Detect which cell encompasses the target text, then output its [x, y] center coordinate. 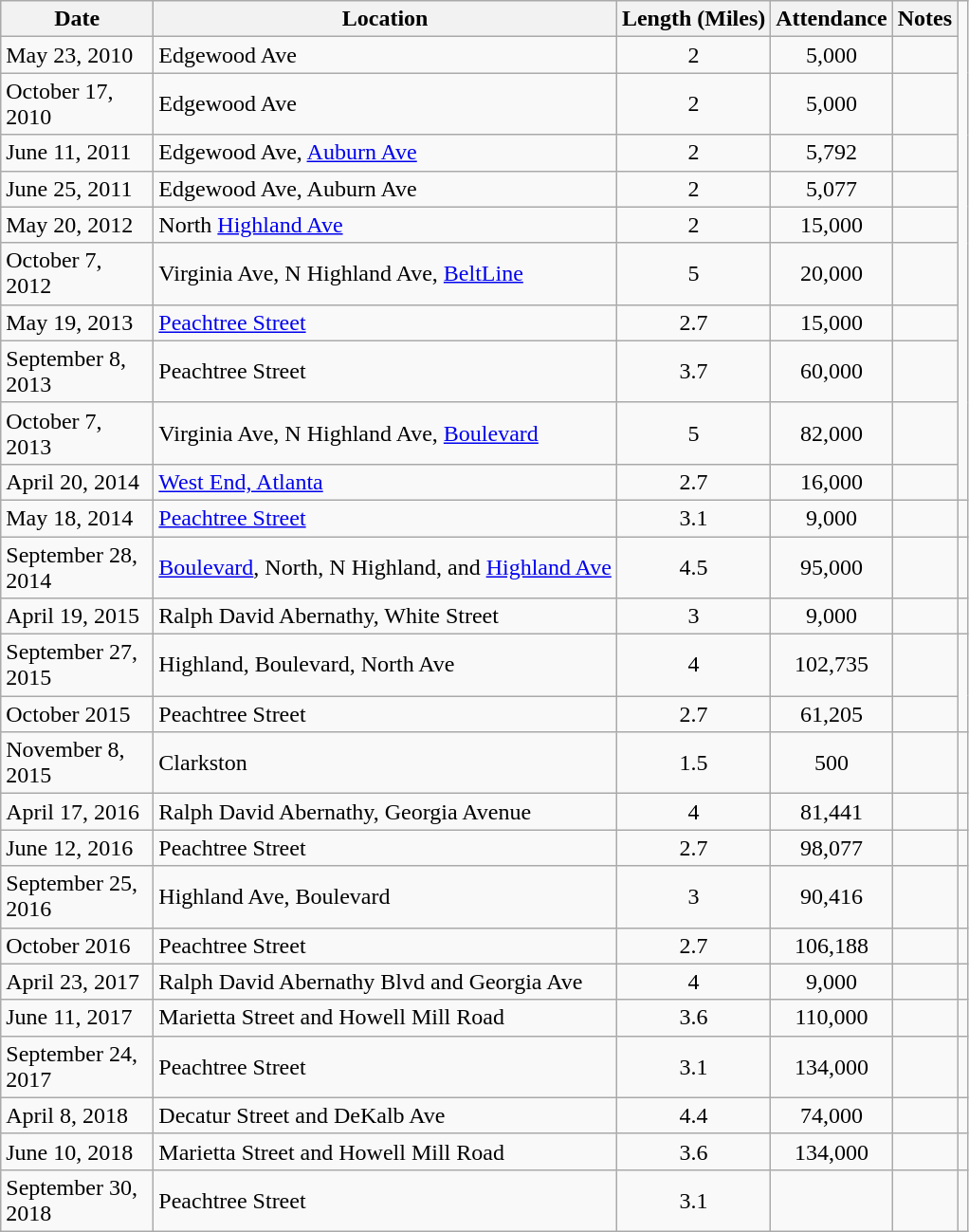
October 17, 2010 [78, 104]
5,077 [832, 189]
April 17, 2016 [78, 812]
Date [78, 19]
June 11, 2011 [78, 153]
October 7, 2013 [78, 432]
60,000 [832, 372]
Virginia Ave, N Highland Ave, BeltLine [385, 273]
May 23, 2010 [78, 55]
Highland, Boulevard, North Ave [385, 666]
61,205 [832, 714]
Ralph David Abernathy, White Street [385, 616]
Virginia Ave, N Highland Ave, Boulevard [385, 432]
90,416 [832, 897]
September 28, 2014 [78, 567]
95,000 [832, 567]
November 8, 2015 [78, 763]
1.5 [693, 763]
Attendance [832, 19]
Length (Miles) [693, 19]
Ralph David Abernathy Blvd and Georgia Ave [385, 982]
81,441 [832, 812]
Clarkston [385, 763]
April 23, 2017 [78, 982]
April 8, 2018 [78, 1115]
June 11, 2017 [78, 1018]
May 19, 2013 [78, 322]
Highland Ave, Boulevard [385, 897]
October 2015 [78, 714]
September 27, 2015 [78, 666]
September 25, 2016 [78, 897]
110,000 [832, 1018]
16,000 [832, 482]
May 20, 2012 [78, 225]
82,000 [832, 432]
Ralph David Abernathy, Georgia Avenue [385, 812]
October 2016 [78, 946]
500 [832, 763]
98,077 [832, 848]
20,000 [832, 273]
Decatur Street and DeKalb Ave [385, 1115]
June 12, 2016 [78, 848]
102,735 [832, 666]
September 30, 2018 [78, 1201]
4.4 [693, 1115]
May 18, 2014 [78, 518]
West End, Atlanta [385, 482]
Location [385, 19]
April 19, 2015 [78, 616]
106,188 [832, 946]
74,000 [832, 1115]
June 10, 2018 [78, 1151]
4.5 [693, 567]
Notes [924, 19]
October 7, 2012 [78, 273]
Boulevard, North, N Highland, and Highland Ave [385, 567]
September 8, 2013 [78, 372]
5,792 [832, 153]
April 20, 2014 [78, 482]
June 25, 2011 [78, 189]
North Highland Ave [385, 225]
3.7 [693, 372]
September 24, 2017 [78, 1066]
